Pinpoint the cell where the given text exists, returning its (x, y) midpoint coordinate. 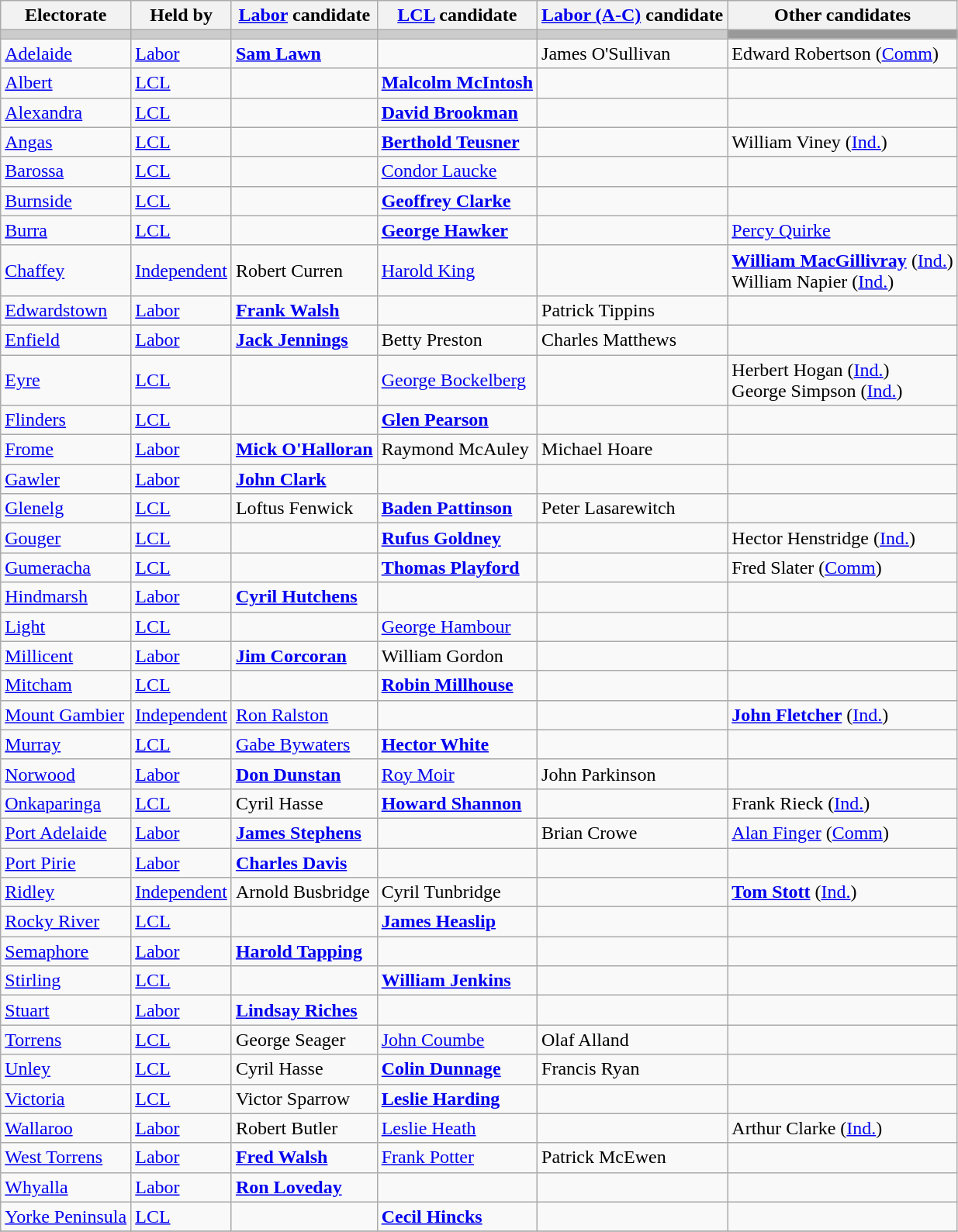
Edward Robertson (Comm) (842, 53)
Electorate (66, 16)
Barossa (66, 171)
Robert Butler (304, 1128)
Leslie Harding (457, 1099)
James O'Sullivan (633, 53)
Gouger (66, 538)
Wallaroo (66, 1128)
Condor Laucke (457, 171)
Lindsay Riches (304, 1010)
Held by (182, 16)
David Brookman (457, 112)
Angas (66, 142)
Whyalla (66, 1187)
Sam Lawn (304, 53)
Roy Moir (457, 774)
Burra (66, 230)
Labor (A-C) candidate (633, 16)
Frome (66, 450)
Frank Walsh (304, 310)
Norwood (66, 774)
Peter Lasarewitch (633, 509)
Leslie Heath (457, 1128)
Herbert Hogan (Ind.) George Simpson (Ind.) (842, 380)
William Gordon (457, 656)
Cecil Hincks (457, 1216)
Adelaide (66, 53)
Burnside (66, 201)
Harold Tapping (304, 951)
Other candidates (842, 16)
William Viney (Ind.) (842, 142)
Patrick McEwen (633, 1158)
George Bockelberg (457, 380)
Labor candidate (304, 16)
Light (66, 626)
Geoffrey Clarke (457, 201)
Colin Dunnage (457, 1069)
Jack Jennings (304, 340)
Malcolm McIntosh (457, 83)
Edwardstown (66, 310)
Harold King (457, 270)
Torrens (66, 1040)
George Hambour (457, 626)
John Clark (304, 479)
Percy Quirke (842, 230)
Baden Pattinson (457, 509)
George Hawker (457, 230)
Mick O'Halloran (304, 450)
LCL candidate (457, 16)
James Heaslip (457, 922)
Murray (66, 744)
Port Adelaide (66, 833)
Charles Davis (304, 863)
Chaffey (66, 270)
Robin Millhouse (457, 685)
Arthur Clarke (Ind.) (842, 1128)
Olaf Alland (633, 1040)
John Fletcher (Ind.) (842, 715)
Flinders (66, 420)
Ridley (66, 892)
Glenelg (66, 509)
Patrick Tippins (633, 310)
John Coumbe (457, 1040)
Ron Loveday (304, 1187)
Millicent (66, 656)
Howard Shannon (457, 803)
Gawler (66, 479)
Victor Sparrow (304, 1099)
Gumeracha (66, 568)
Betty Preston (457, 340)
Eyre (66, 380)
Brian Crowe (633, 833)
Don Dunstan (304, 774)
Stirling (66, 981)
Onkaparinga (66, 803)
Thomas Playford (457, 568)
Frank Potter (457, 1158)
West Torrens (66, 1158)
Cyril Hutchens (304, 597)
Unley (66, 1069)
Loftus Fenwick (304, 509)
Port Pirie (66, 863)
Mount Gambier (66, 715)
George Seager (304, 1040)
Michael Hoare (633, 450)
Stuart (66, 1010)
Enfield (66, 340)
Alan Finger (Comm) (842, 833)
Albert (66, 83)
Victoria (66, 1099)
Tom Stott (Ind.) (842, 892)
Semaphore (66, 951)
John Parkinson (633, 774)
Glen Pearson (457, 420)
Jim Corcoran (304, 656)
Robert Curren (304, 270)
Yorke Peninsula (66, 1216)
Alexandra (66, 112)
Arnold Busbridge (304, 892)
Hector White (457, 744)
James Stephens (304, 833)
Raymond McAuley (457, 450)
Cyril Tunbridge (457, 892)
Fred Slater (Comm) (842, 568)
Francis Ryan (633, 1069)
Berthold Teusner (457, 142)
Rocky River (66, 922)
Fred Walsh (304, 1158)
Mitcham (66, 685)
Hindmarsh (66, 597)
Hector Henstridge (Ind.) (842, 538)
William MacGillivray (Ind.) William Napier (Ind.) (842, 270)
William Jenkins (457, 981)
Rufus Goldney (457, 538)
Frank Rieck (Ind.) (842, 803)
Charles Matthews (633, 340)
Ron Ralston (304, 715)
Gabe Bywaters (304, 744)
